Return the (X, Y) coordinate for the center point of the cell that contains the specified text.  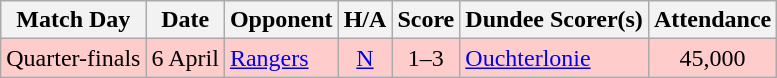
1–3 (426, 58)
Match Day (74, 20)
Attendance (712, 20)
N (365, 58)
Score (426, 20)
6 April (185, 58)
H/A (365, 20)
Quarter-finals (74, 58)
45,000 (712, 58)
Rangers (281, 58)
Ouchterlonie (554, 58)
Dundee Scorer(s) (554, 20)
Date (185, 20)
Opponent (281, 20)
